Detect which cell encompasses the target text, then output its (X, Y) center coordinate. 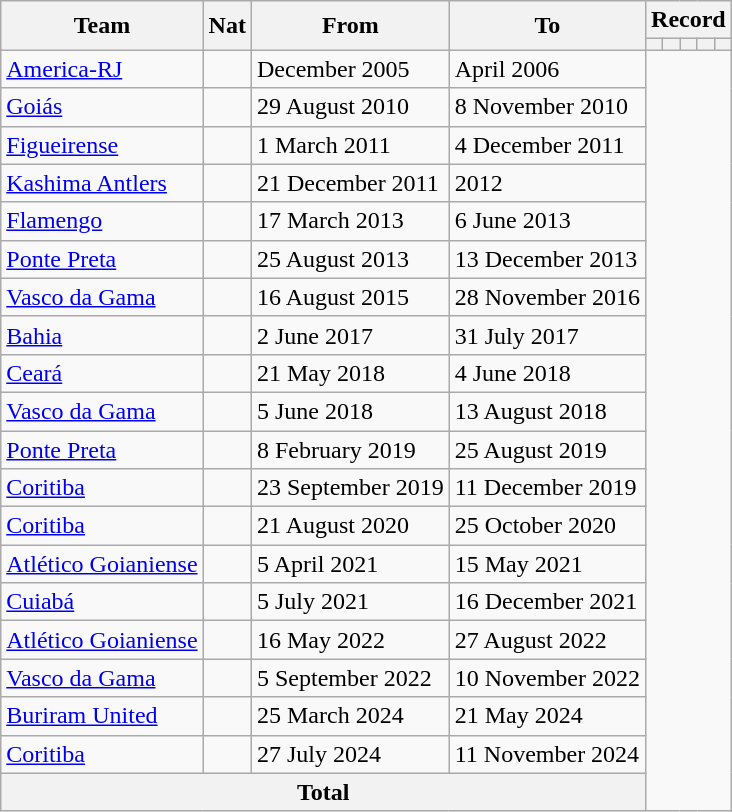
27 July 2024 (350, 754)
Nat (227, 26)
Team (102, 26)
11 December 2019 (547, 488)
17 March 2013 (350, 221)
Goiás (102, 107)
11 November 2024 (547, 754)
Ceará (102, 373)
29 August 2010 (350, 107)
28 November 2016 (547, 297)
April 2006 (547, 69)
21 May 2024 (547, 716)
4 June 2018 (547, 373)
6 June 2013 (547, 221)
5 June 2018 (350, 411)
8 February 2019 (350, 449)
31 July 2017 (547, 335)
2 June 2017 (350, 335)
From (350, 26)
23 September 2019 (350, 488)
Cuiabá (102, 602)
Total (324, 792)
4 December 2011 (547, 145)
15 May 2021 (547, 564)
25 August 2019 (547, 449)
Figueirense (102, 145)
1 March 2011 (350, 145)
Flamengo (102, 221)
25 October 2020 (547, 526)
Record (689, 20)
25 March 2024 (350, 716)
Bahia (102, 335)
America-RJ (102, 69)
16 May 2022 (350, 640)
13 August 2018 (547, 411)
16 August 2015 (350, 297)
25 August 2013 (350, 259)
5 July 2021 (350, 602)
Kashima Antlers (102, 183)
21 August 2020 (350, 526)
To (547, 26)
Buriram United (102, 716)
5 September 2022 (350, 678)
December 2005 (350, 69)
16 December 2021 (547, 602)
2012 (547, 183)
10 November 2022 (547, 678)
13 December 2013 (547, 259)
27 August 2022 (547, 640)
21 May 2018 (350, 373)
8 November 2010 (547, 107)
21 December 2011 (350, 183)
5 April 2021 (350, 564)
